Detect which cell encompasses the target text, then output its [x, y] center coordinate. 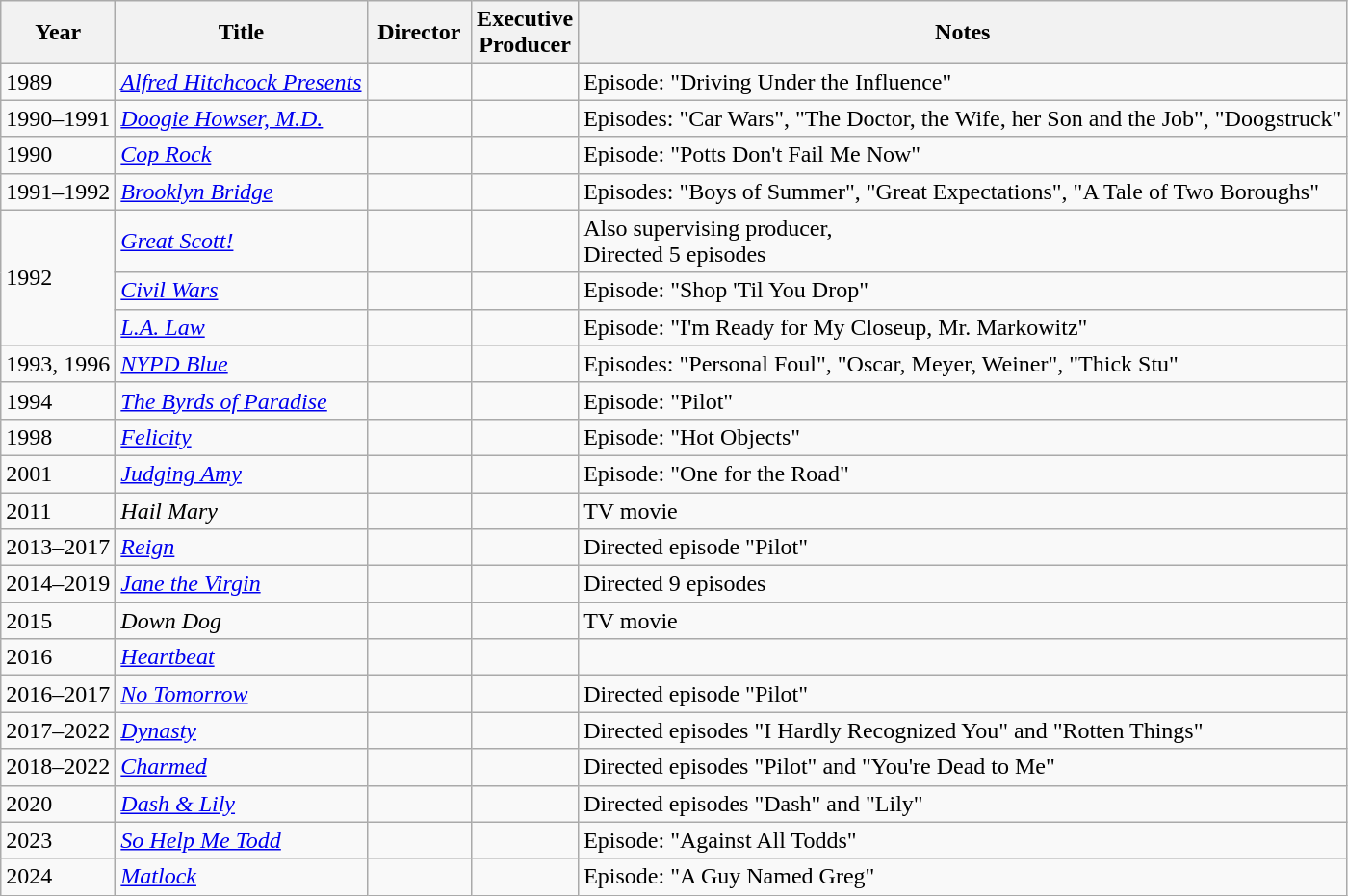
Year [58, 33]
Directed episodes "I Hardly Recognized You" and "Rotten Things" [963, 730]
2017–2022 [58, 730]
Dash & Lily [241, 804]
Episode: "Pilot" [963, 400]
Episode: "Shop 'Til You Drop" [963, 291]
Judging Amy [241, 474]
Directed episodes "Pilot" and "You're Dead to Me" [963, 767]
Directed episodes "Dash" and "Lily" [963, 804]
2013–2017 [58, 548]
The Byrds of Paradise [241, 400]
Reign [241, 548]
Hail Mary [241, 511]
Episode: "Hot Objects" [963, 437]
Alfred Hitchcock Presents [241, 82]
Episodes: "Car Wars", "The Doctor, the Wife, her Son and the Job", "Doogstruck" [963, 118]
2023 [58, 840]
Episodes: "Boys of Summer", "Great Expectations", "A Tale of Two Boroughs" [963, 192]
ExecutiveProducer [526, 33]
Episode: "Potts Don't Fail Me Now" [963, 155]
NYPD Blue [241, 364]
Felicity [241, 437]
2011 [58, 511]
2001 [58, 474]
Episode: "A Guy Named Greg" [963, 877]
Episode: "One for the Road" [963, 474]
1990–1991 [58, 118]
1992 [58, 277]
Doogie Howser, M.D. [241, 118]
Cop Rock [241, 155]
Also supervising producer,Directed 5 episodes [963, 241]
2016 [58, 657]
1993, 1996 [58, 364]
Heartbeat [241, 657]
2020 [58, 804]
Great Scott! [241, 241]
1989 [58, 82]
1990 [58, 155]
Title [241, 33]
2014–2019 [58, 584]
2018–2022 [58, 767]
Charmed [241, 767]
Episode: "Driving Under the Influence" [963, 82]
Dynasty [241, 730]
2016–2017 [58, 694]
Brooklyn Bridge [241, 192]
No Tomorrow [241, 694]
1991–1992 [58, 192]
1994 [58, 400]
So Help Me Todd [241, 840]
2015 [58, 621]
Director [420, 33]
Directed 9 episodes [963, 584]
1998 [58, 437]
Episodes: "Personal Foul", "Oscar, Meyer, Weiner", "Thick Stu" [963, 364]
Episode: "I'm Ready for My Closeup, Mr. Markowitz" [963, 327]
Civil Wars [241, 291]
Notes [963, 33]
2024 [58, 877]
Matlock [241, 877]
L.A. Law [241, 327]
Down Dog [241, 621]
Episode: "Against All Todds" [963, 840]
Jane the Virgin [241, 584]
